Search for the cell housing the specified text and yield its [x, y] center coordinate. 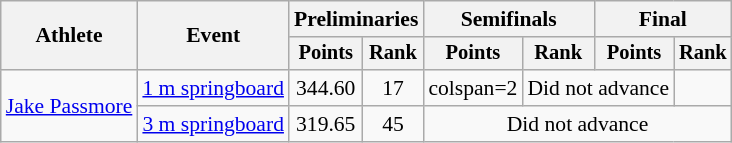
Semifinals [508, 19]
Jake Passmore [70, 106]
3 m springboard [213, 124]
1 m springboard [213, 88]
45 [392, 124]
344.60 [326, 88]
Preliminaries [356, 19]
Event [213, 36]
17 [392, 88]
319.65 [326, 124]
Athlete [70, 36]
Final [663, 19]
colspan=2 [472, 88]
